Find where the given text appears and provide that cell's center as [x, y] coordinate. 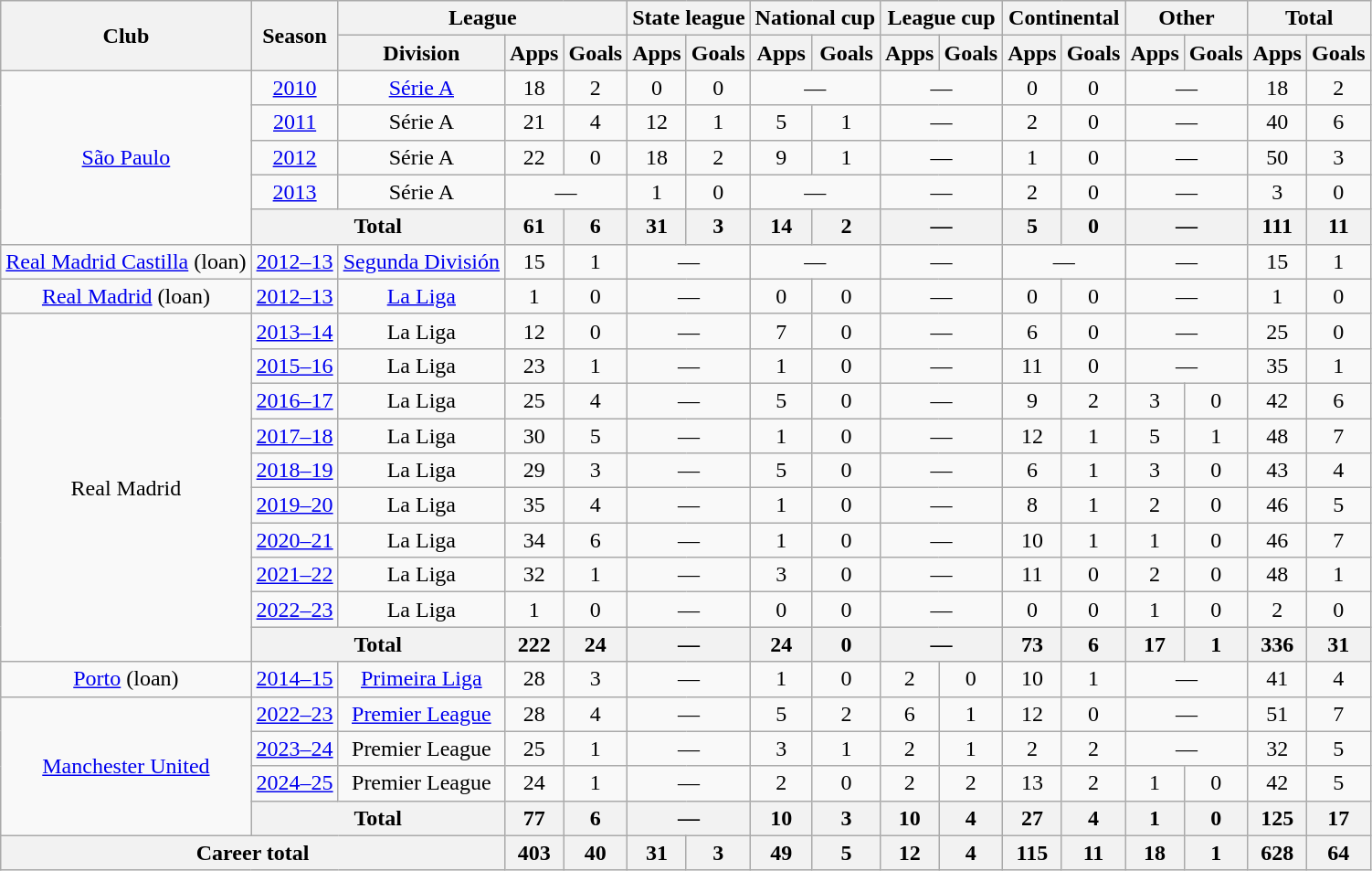
Other [1187, 18]
29 [534, 471]
Club [126, 36]
23 [534, 366]
41 [1277, 679]
30 [534, 436]
2016–17 [294, 400]
13 [1032, 783]
125 [1277, 818]
2011 [294, 122]
2020–21 [294, 540]
Porto (loan) [126, 679]
27 [1032, 818]
111 [1277, 227]
Season [294, 36]
403 [534, 853]
Segunda División [421, 261]
49 [781, 853]
222 [534, 644]
2010 [294, 88]
Real Madrid (loan) [126, 296]
73 [1032, 644]
628 [1277, 853]
21 [534, 122]
2024–25 [294, 783]
National cup [815, 18]
2023–24 [294, 749]
61 [534, 227]
2013 [294, 192]
22 [534, 157]
14 [781, 227]
League [482, 18]
Real Madrid [126, 488]
2019–20 [294, 505]
League cup [942, 18]
2013–14 [294, 331]
Primeira Liga [421, 679]
64 [1338, 853]
2014–15 [294, 679]
Real Madrid Castilla (loan) [126, 261]
Continental [1064, 18]
77 [534, 818]
Career total [253, 853]
336 [1277, 644]
34 [534, 540]
São Paulo [126, 157]
Division [421, 53]
51 [1277, 714]
50 [1277, 157]
2018–19 [294, 471]
115 [1032, 853]
2021–22 [294, 575]
2015–16 [294, 366]
2017–18 [294, 436]
43 [1277, 471]
State league [689, 18]
2012 [294, 157]
8 [1032, 505]
Manchester United [126, 766]
